Scan for the cell matching the given text and deliver its (X, Y) coordinate at center. 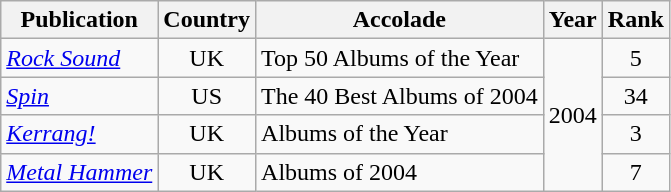
2004 (572, 115)
Top 50 Albums of the Year (400, 58)
Kerrang! (80, 134)
5 (636, 58)
Accolade (400, 20)
Spin (80, 96)
Albums of the Year (400, 134)
Metal Hammer (80, 172)
Rank (636, 20)
34 (636, 96)
Publication (80, 20)
The 40 Best Albums of 2004 (400, 96)
3 (636, 134)
Albums of 2004 (400, 172)
Country (207, 20)
Rock Sound (80, 58)
Year (572, 20)
US (207, 96)
7 (636, 172)
